Return [X, Y] of the center of cell containing provided text 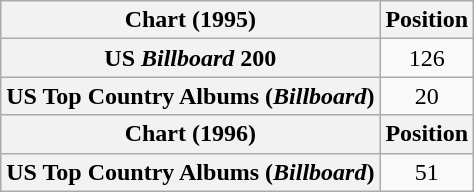
US Billboard 200 [190, 58]
Chart (1996) [190, 134]
20 [427, 96]
126 [427, 58]
Chart (1995) [190, 20]
51 [427, 172]
